Extract the (x, y) coordinate from the center of the cell holding the provided text.  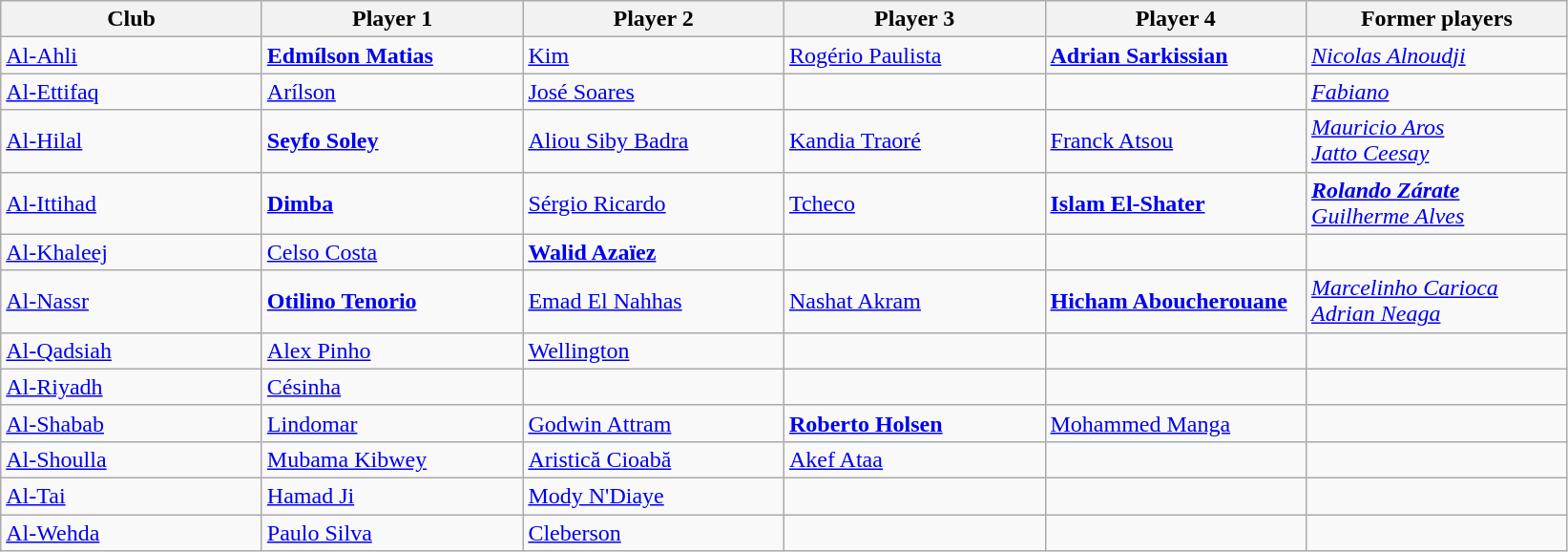
Cleberson (654, 532)
Tcheco (914, 202)
Arílson (392, 92)
Nicolas Alnoudji (1437, 55)
Mubama Kibwey (392, 459)
Emad El Nahhas (654, 302)
Al-Ettifaq (132, 92)
Hamad Ji (392, 496)
Césinha (392, 387)
Al-Nassr (132, 302)
Mody N'Diaye (654, 496)
Al-Riyadh (132, 387)
Al-Khaleej (132, 252)
Rogério Paulista (914, 55)
Franck Atsou (1176, 141)
Al-Shabab (132, 423)
Club (132, 19)
Paulo Silva (392, 532)
Islam El-Shater (1176, 202)
Mauricio Aros Jatto Ceesay (1437, 141)
Seyfo Soley (392, 141)
Wellington (654, 350)
Nashat Akram (914, 302)
Lindomar (392, 423)
Al-Wehda (132, 532)
Sérgio Ricardo (654, 202)
Al-Qadsiah (132, 350)
Al-Tai (132, 496)
Al-Ahli (132, 55)
Otilino Tenorio (392, 302)
Player 1 (392, 19)
Mohammed Manga (1176, 423)
Kandia Traoré (914, 141)
Adrian Sarkissian (1176, 55)
Player 2 (654, 19)
Aliou Siby Badra (654, 141)
Player 4 (1176, 19)
Akef Ataa (914, 459)
Walid Azaïez (654, 252)
Aristică Cioabă (654, 459)
Fabiano (1437, 92)
Hicham Aboucherouane (1176, 302)
Edmílson Matias (392, 55)
Celso Costa (392, 252)
Alex Pinho (392, 350)
Al-Shoulla (132, 459)
José Soares (654, 92)
Al-Ittihad (132, 202)
Former players (1437, 19)
Godwin Attram (654, 423)
Al-Hilal (132, 141)
Player 3 (914, 19)
Marcelinho Carioca Adrian Neaga (1437, 302)
Kim (654, 55)
Rolando Zárate Guilherme Alves (1437, 202)
Roberto Holsen (914, 423)
Dimba (392, 202)
